Detect which cell encompasses the target text, then output its [x, y] center coordinate. 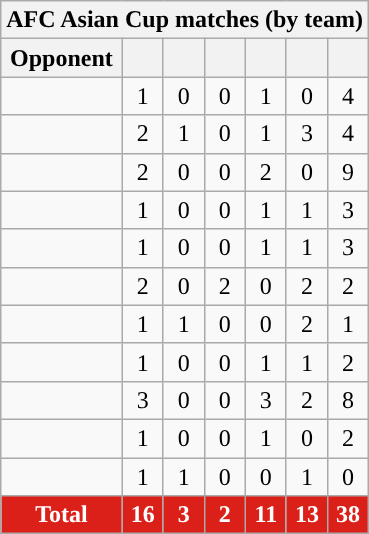
Opponent [62, 58]
8 [348, 400]
38 [348, 515]
11 [266, 515]
16 [142, 515]
9 [348, 172]
AFC Asian Cup matches (by team) [185, 20]
Total [62, 515]
13 [306, 515]
